Capture the cell that displays the provided text and extract its (X, Y) central coordinate. 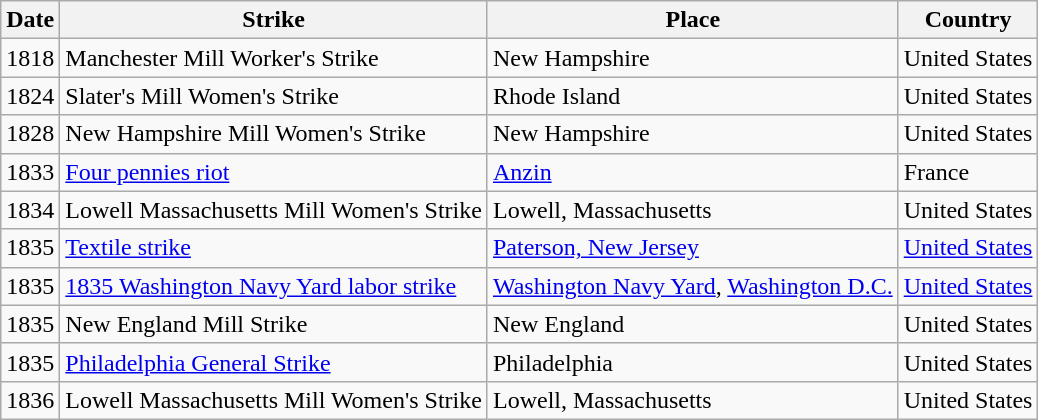
Philadelphia General Strike (274, 362)
New Hampshire Mill Women's Strike (274, 134)
Date (30, 20)
1824 (30, 96)
1833 (30, 172)
New England Mill Strike (274, 324)
Manchester Mill Worker's Strike (274, 58)
France (968, 172)
Country (968, 20)
Anzin (692, 172)
Rhode Island (692, 96)
1818 (30, 58)
Place (692, 20)
1836 (30, 400)
1835 Washington Navy Yard labor strike (274, 286)
Slater's Mill Women's Strike (274, 96)
Philadelphia (692, 362)
Washington Navy Yard, Washington D.C. (692, 286)
Four pennies riot (274, 172)
Textile strike (274, 248)
New England (692, 324)
1828 (30, 134)
Paterson, New Jersey (692, 248)
1834 (30, 210)
Strike (274, 20)
